Search for the cell housing the specified text and yield its [X, Y] center coordinate. 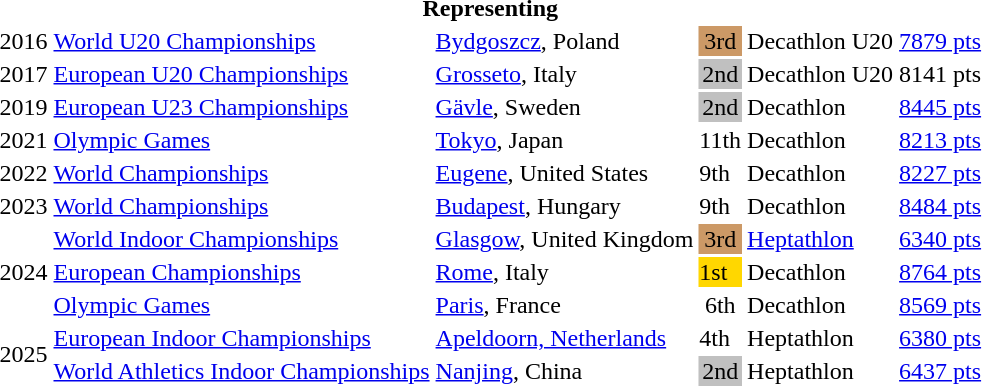
Glasgow, United Kingdom [564, 239]
6th [720, 305]
4th [720, 338]
Bydgoszcz, Poland [564, 41]
Rome, Italy [564, 272]
Apeldoorn, Netherlands [564, 338]
World U20 Championships [242, 41]
11th [720, 140]
1st [720, 272]
European Championships [242, 272]
European U20 Championships [242, 74]
World Indoor Championships [242, 239]
Eugene, United States [564, 173]
Grosseto, Italy [564, 74]
Budapest, Hungary [564, 206]
Tokyo, Japan [564, 140]
European U23 Championships [242, 107]
World Athletics Indoor Championships [242, 371]
Gävle, Sweden [564, 107]
Paris, France [564, 305]
European Indoor Championships [242, 338]
Nanjing, China [564, 371]
